Search for the cell housing the specified text and yield its [X, Y] center coordinate. 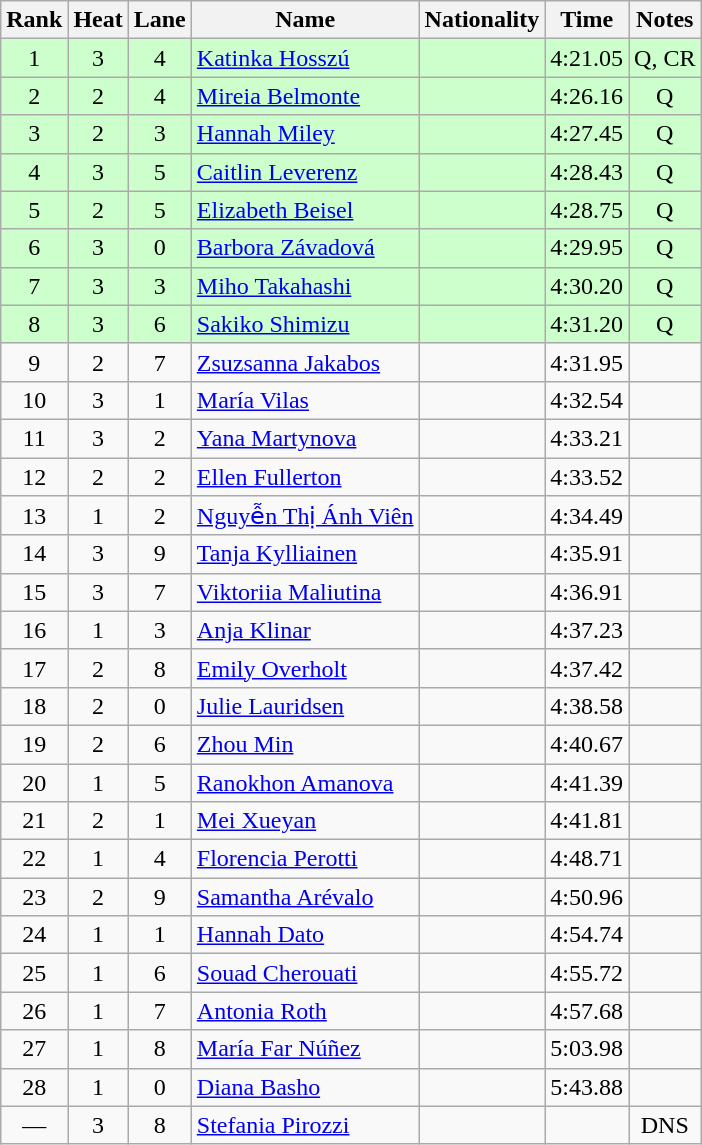
4:37.42 [587, 668]
Diana Basho [305, 1087]
Zsuzsanna Jakabos [305, 362]
5:43.88 [587, 1087]
Mei Xueyan [305, 821]
4:26.16 [587, 96]
Nationality [482, 20]
Zhou Min [305, 744]
Rank [34, 20]
5:03.98 [587, 1049]
Nguyễn Thị Ánh Viên [305, 516]
María Far Núñez [305, 1049]
Ellen Fullerton [305, 477]
4:34.49 [587, 516]
11 [34, 438]
23 [34, 897]
4:33.52 [587, 477]
Tanja Kylliainen [305, 554]
María Vilas [305, 400]
4:38.58 [587, 706]
Yana Martynova [305, 438]
Lane [160, 20]
Stefania Pirozzi [305, 1125]
10 [34, 400]
Florencia Perotti [305, 859]
Heat [98, 20]
Miho Takahashi [305, 286]
Elizabeth Beisel [305, 210]
15 [34, 592]
4:27.45 [587, 134]
26 [34, 1011]
16 [34, 630]
4:35.91 [587, 554]
27 [34, 1049]
Hannah Dato [305, 935]
Katinka Hosszú [305, 58]
4:48.71 [587, 859]
Sakiko Shimizu [305, 324]
21 [34, 821]
DNS [665, 1125]
Emily Overholt [305, 668]
4:31.20 [587, 324]
4:57.68 [587, 1011]
20 [34, 783]
22 [34, 859]
4:21.05 [587, 58]
4:41.81 [587, 821]
24 [34, 935]
28 [34, 1087]
4:31.95 [587, 362]
19 [34, 744]
4:50.96 [587, 897]
4:30.20 [587, 286]
25 [34, 973]
Ranokhon Amanova [305, 783]
4:37.23 [587, 630]
17 [34, 668]
18 [34, 706]
— [34, 1125]
Barbora Závadová [305, 248]
4:32.54 [587, 400]
Caitlin Leverenz [305, 172]
Samantha Arévalo [305, 897]
Time [587, 20]
Souad Cherouati [305, 973]
13 [34, 516]
4:36.91 [587, 592]
12 [34, 477]
4:54.74 [587, 935]
Julie Lauridsen [305, 706]
4:29.95 [587, 248]
4:55.72 [587, 973]
Viktoriia Maliutina [305, 592]
Name [305, 20]
4:40.67 [587, 744]
14 [34, 554]
Hannah Miley [305, 134]
4:33.21 [587, 438]
Anja Klinar [305, 630]
Mireia Belmonte [305, 96]
Antonia Roth [305, 1011]
4:28.75 [587, 210]
4:28.43 [587, 172]
4:41.39 [587, 783]
Notes [665, 20]
Q, CR [665, 58]
